Determine the (x, y) coordinate at the center of the cell enclosing the given text.  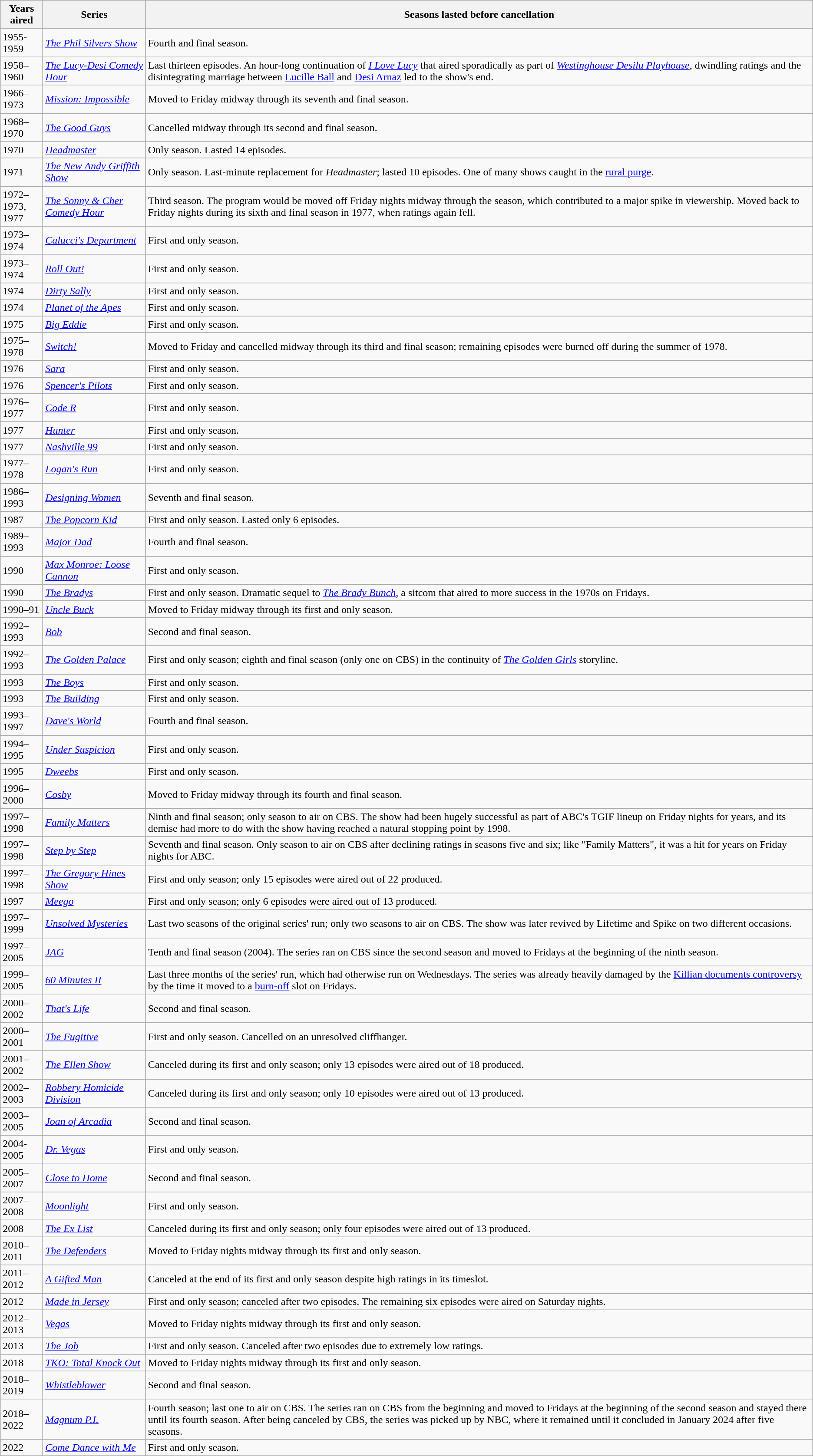
2011–2012 (22, 1279)
Headmaster (95, 150)
The Job (95, 1346)
The Gregory Hines Show (95, 879)
2018–2022 (22, 1419)
2002–2003 (22, 1093)
1976–1977 (22, 408)
1975 (22, 324)
Step by Step (95, 851)
Meego (95, 901)
The Popcorn Kid (95, 520)
Family Matters (95, 822)
Robbery Homicide Division (95, 1093)
1995 (22, 772)
Max Monroe: Loose Cannon (95, 570)
Uncle Buck (95, 609)
Years aired (22, 15)
The Boys (95, 682)
2012–2013 (22, 1324)
2000–2002 (22, 1008)
The Lucy-Desi Comedy Hour (95, 71)
Planet of the Apes (95, 307)
The Bradys (95, 593)
Canceled during its first and only season; only 10 episodes were aired out of 13 produced. (479, 1093)
Made in Jersey (95, 1301)
First and only season. Canceled after two episodes due to extremely low ratings. (479, 1346)
Mission: Impossible (95, 99)
Bob (95, 631)
2004-2005 (22, 1150)
Calucci's Department (95, 240)
2013 (22, 1346)
JAG (95, 952)
1971 (22, 172)
Dirty Sally (95, 291)
1997–1999 (22, 924)
Dr. Vegas (95, 1150)
Big Eddie (95, 324)
The Defenders (95, 1251)
Canceled during its first and only season; only 13 episodes were aired out of 18 produced. (479, 1064)
Spencer's Pilots (95, 385)
Major Dad (95, 542)
First and only season. Lasted only 6 episodes. (479, 520)
The Phil Silvers Show (95, 43)
A Gifted Man (95, 1279)
2008 (22, 1229)
2007–2008 (22, 1206)
The New Andy Griffith Show (95, 172)
2010–2011 (22, 1251)
Nashville 99 (95, 447)
First and only season; only 15 episodes were aired out of 22 produced. (479, 879)
Dave's World (95, 721)
Canceled during its first and only season; only four episodes were aired out of 13 produced. (479, 1229)
Moonlight (95, 1206)
Only season. Last-minute replacement for Headmaster; lasted 10 episodes. One of many shows caught in the rural purge. (479, 172)
2018–2019 (22, 1385)
2001–2002 (22, 1064)
1972–1973, 1977 (22, 206)
2012 (22, 1301)
2005–2007 (22, 1178)
Code R (95, 408)
Cancelled midway through its second and final season. (479, 128)
Whistleblower (95, 1385)
First and only season. Cancelled on an unresolved cliffhanger. (479, 1037)
1993–1997 (22, 721)
1990–91 (22, 609)
1970 (22, 150)
1968–1970 (22, 128)
The Sonny & Cher Comedy Hour (95, 206)
That's Life (95, 1008)
Roll Out! (95, 268)
1958–1960 (22, 71)
The Ex List (95, 1229)
Moved to Friday midway through its first and only season. (479, 609)
2022 (22, 1447)
Seasons lasted before cancellation (479, 15)
60 Minutes II (95, 980)
The Fugitive (95, 1037)
Vegas (95, 1324)
Joan of Arcadia (95, 1122)
Moved to Friday midway through its fourth and final season. (479, 794)
The Golden Palace (95, 660)
The Ellen Show (95, 1064)
TKO: Total Knock Out (95, 1363)
Magnum P.I. (95, 1419)
Seventh and final season. (479, 497)
Canceled at the end of its first and only season despite high ratings in its timeslot. (479, 1279)
The Building (95, 699)
1989–1993 (22, 542)
Logan's Run (95, 469)
Only season. Lasted 14 episodes. (479, 150)
1999–2005 (22, 980)
2000–2001 (22, 1037)
Moved to Friday midway through its seventh and final season. (479, 99)
Under Suspicion (95, 749)
Hunter (95, 430)
First and only season; canceled after two episodes. The remaining six episodes were aired on Saturday nights. (479, 1301)
First and only season; only 6 episodes were aired out of 13 produced. (479, 901)
Come Dance with Me (95, 1447)
Moved to Friday and cancelled midway through its third and final season; remaining episodes were burned off during the summer of 1978. (479, 346)
2018 (22, 1363)
Designing Women (95, 497)
First and only season. Dramatic sequel to The Brady Bunch, a sitcom that aired to more success in the 1970s on Fridays. (479, 593)
1997 (22, 901)
1955-1959 (22, 43)
1977–1978 (22, 469)
Dweebs (95, 772)
2003–2005 (22, 1122)
1966–1973 (22, 99)
Close to Home (95, 1178)
First and only season; eighth and final season (only one on CBS) in the continuity of The Golden Girls storyline. (479, 660)
Unsolved Mysteries (95, 924)
The Good Guys (95, 128)
1987 (22, 520)
Sara (95, 369)
1986–1993 (22, 497)
1975–1978 (22, 346)
Tenth and final season (2004). The series ran on CBS since the second season and moved to Fridays at the beginning of the ninth season. (479, 952)
1994–1995 (22, 749)
Cosby (95, 794)
1997–2005 (22, 952)
Series (95, 15)
Switch! (95, 346)
1996–2000 (22, 794)
